Return (x, y) of the center of cell containing provided text 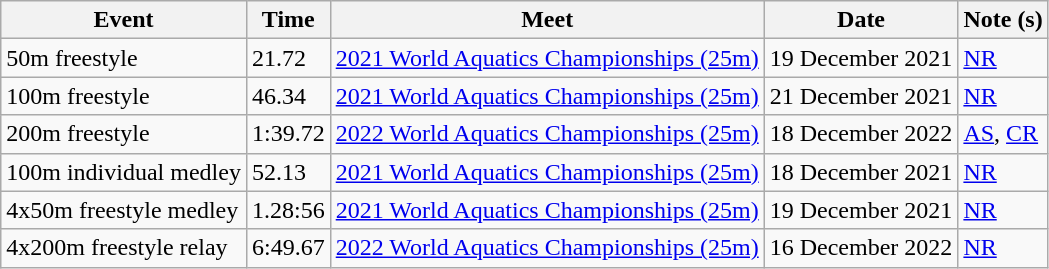
100m individual medley (124, 172)
Date (861, 20)
50m freestyle (124, 58)
1:39.72 (288, 134)
4x50m freestyle medley (124, 210)
52.13 (288, 172)
Event (124, 20)
16 December 2022 (861, 248)
Note (s) (1003, 20)
18 December 2022 (861, 134)
Meet (547, 20)
21 December 2021 (861, 96)
Time (288, 20)
200m freestyle (124, 134)
1.28:56 (288, 210)
4x200m freestyle relay (124, 248)
AS, CR (1003, 134)
46.34 (288, 96)
18 December 2021 (861, 172)
100m freestyle (124, 96)
6:49.67 (288, 248)
21.72 (288, 58)
